Return [X, Y] of the center of cell containing provided text 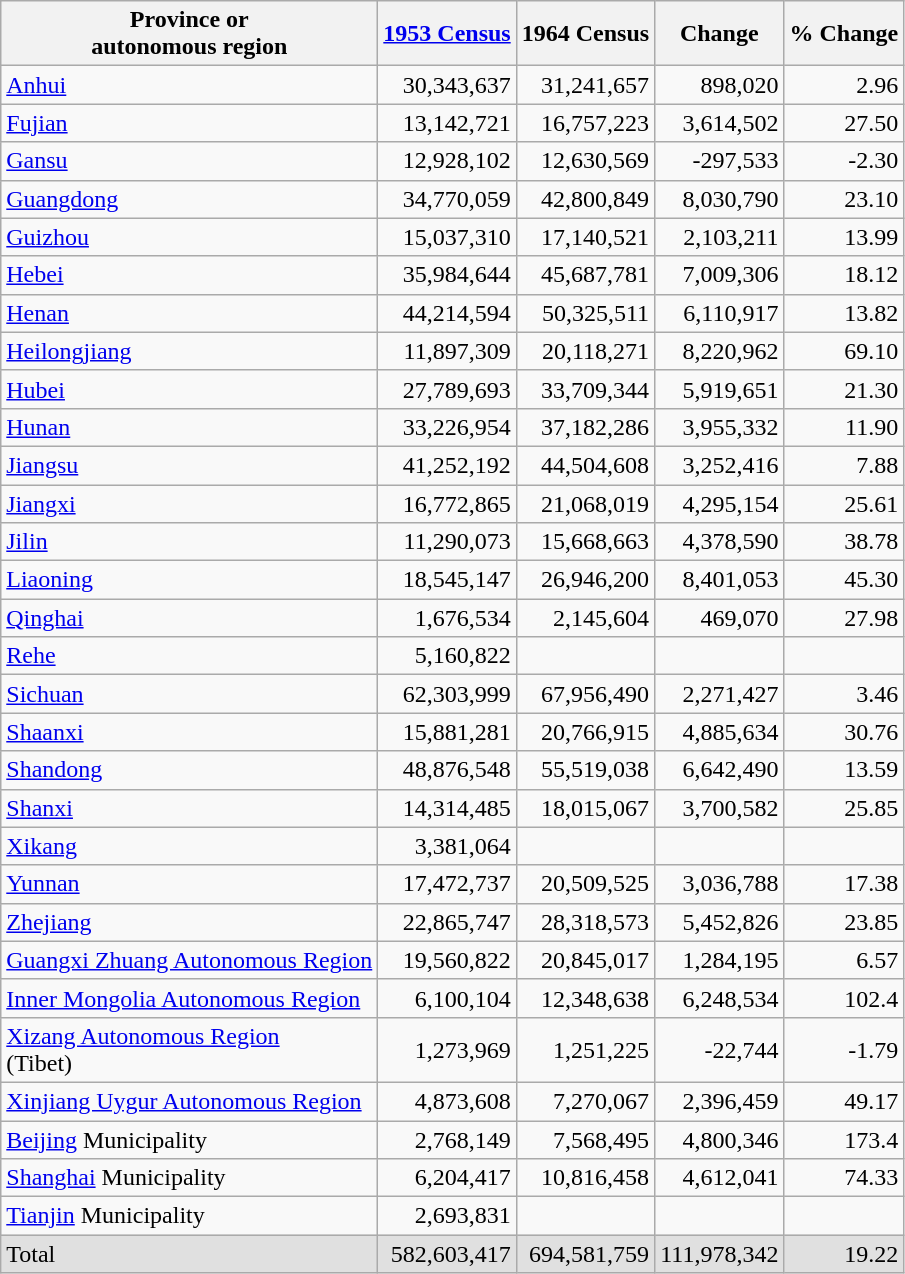
Rehe [190, 656]
34,770,059 [447, 199]
Xinjiang Uygur Autonomous Region [190, 1101]
13.99 [844, 237]
13.82 [844, 313]
-2.30 [844, 161]
5,160,822 [447, 656]
11,897,309 [447, 351]
16,757,223 [585, 123]
74.33 [844, 1178]
Shaanxi [190, 732]
49.17 [844, 1101]
21,068,019 [585, 503]
10,816,458 [585, 1178]
2.96 [844, 85]
Zhejiang [190, 922]
6,642,490 [720, 770]
17,472,737 [447, 884]
62,303,999 [447, 694]
2,693,831 [447, 1216]
1,284,195 [720, 960]
25.85 [844, 808]
17,140,521 [585, 237]
4,378,590 [720, 542]
12,348,638 [585, 998]
44,504,608 [585, 465]
8,220,962 [720, 351]
1953 Census [447, 34]
48,876,548 [447, 770]
6,204,417 [447, 1178]
Inner Mongolia Autonomous Region [190, 998]
11,290,073 [447, 542]
-297,533 [720, 161]
Jilin [190, 542]
6,100,104 [447, 998]
Shanghai Municipality [190, 1178]
% Change [844, 34]
13.59 [844, 770]
20,118,271 [585, 351]
Henan [190, 313]
18,015,067 [585, 808]
31,241,657 [585, 85]
4,873,608 [447, 1101]
44,214,594 [447, 313]
35,984,644 [447, 275]
27.50 [844, 123]
7,568,495 [585, 1139]
Tianjin Municipality [190, 1216]
2,768,149 [447, 1139]
1,273,969 [447, 1050]
3.46 [844, 694]
Change [720, 34]
13,142,721 [447, 123]
4,885,634 [720, 732]
1964 Census [585, 34]
26,946,200 [585, 580]
Guizhou [190, 237]
Jiangxi [190, 503]
Hubei [190, 389]
41,252,192 [447, 465]
69.10 [844, 351]
18.12 [844, 275]
5,452,826 [720, 922]
1,251,225 [585, 1050]
4,295,154 [720, 503]
1,676,534 [447, 618]
37,182,286 [585, 427]
33,226,954 [447, 427]
Shandong [190, 770]
3,700,582 [720, 808]
694,581,759 [585, 1254]
8,401,053 [720, 580]
14,314,485 [447, 808]
7,009,306 [720, 275]
Shanxi [190, 808]
45.30 [844, 580]
Guangdong [190, 199]
Beijing Municipality [190, 1139]
102.4 [844, 998]
27.98 [844, 618]
30.76 [844, 732]
19,560,822 [447, 960]
Yunnan [190, 884]
Xikang [190, 846]
19.22 [844, 1254]
17.38 [844, 884]
Hebei [190, 275]
Guangxi Zhuang Autonomous Region [190, 960]
20,845,017 [585, 960]
20,509,525 [585, 884]
2,103,211 [720, 237]
15,881,281 [447, 732]
Anhui [190, 85]
3,614,502 [720, 123]
3,381,064 [447, 846]
5,919,651 [720, 389]
6,110,917 [720, 313]
Province orautonomous region [190, 34]
173.4 [844, 1139]
Jiangsu [190, 465]
33,709,344 [585, 389]
Gansu [190, 161]
23.10 [844, 199]
16,772,865 [447, 503]
-1.79 [844, 1050]
3,036,788 [720, 884]
21.30 [844, 389]
4,800,346 [720, 1139]
2,145,604 [585, 618]
Xizang Autonomous Region(Tibet) [190, 1050]
-22,744 [720, 1050]
111,978,342 [720, 1254]
22,865,747 [447, 922]
7.88 [844, 465]
67,956,490 [585, 694]
2,271,427 [720, 694]
Qinghai [190, 618]
7,270,067 [585, 1101]
23.85 [844, 922]
42,800,849 [585, 199]
27,789,693 [447, 389]
12,630,569 [585, 161]
45,687,781 [585, 275]
469,070 [720, 618]
Liaoning [190, 580]
8,030,790 [720, 199]
3,955,332 [720, 427]
15,037,310 [447, 237]
4,612,041 [720, 1178]
Sichuan [190, 694]
6.57 [844, 960]
55,519,038 [585, 770]
582,603,417 [447, 1254]
Total [190, 1254]
30,343,637 [447, 85]
12,928,102 [447, 161]
28,318,573 [585, 922]
Hunan [190, 427]
6,248,534 [720, 998]
25.61 [844, 503]
11.90 [844, 427]
15,668,663 [585, 542]
Heilongjiang [190, 351]
50,325,511 [585, 313]
20,766,915 [585, 732]
3,252,416 [720, 465]
2,396,459 [720, 1101]
18,545,147 [447, 580]
Fujian [190, 123]
38.78 [844, 542]
898,020 [720, 85]
